Output the [x, y] coordinate of the center of the cell containing the given text.  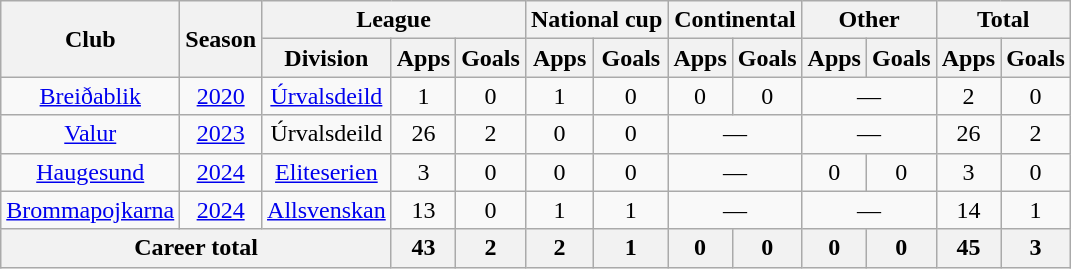
Allsvenskan [327, 210]
National cup [596, 20]
Career total [196, 248]
Season [221, 39]
League [394, 20]
13 [423, 210]
Eliteserien [327, 172]
2020 [221, 96]
Club [90, 39]
Other [869, 20]
45 [968, 248]
43 [423, 248]
2023 [221, 134]
Continental [735, 20]
Breiðablik [90, 96]
Haugesund [90, 172]
Total [1003, 20]
Valur [90, 134]
Division [327, 58]
14 [968, 210]
Brommapojkarna [90, 210]
